Find where the given text appears and provide that cell's center as (X, Y) coordinate. 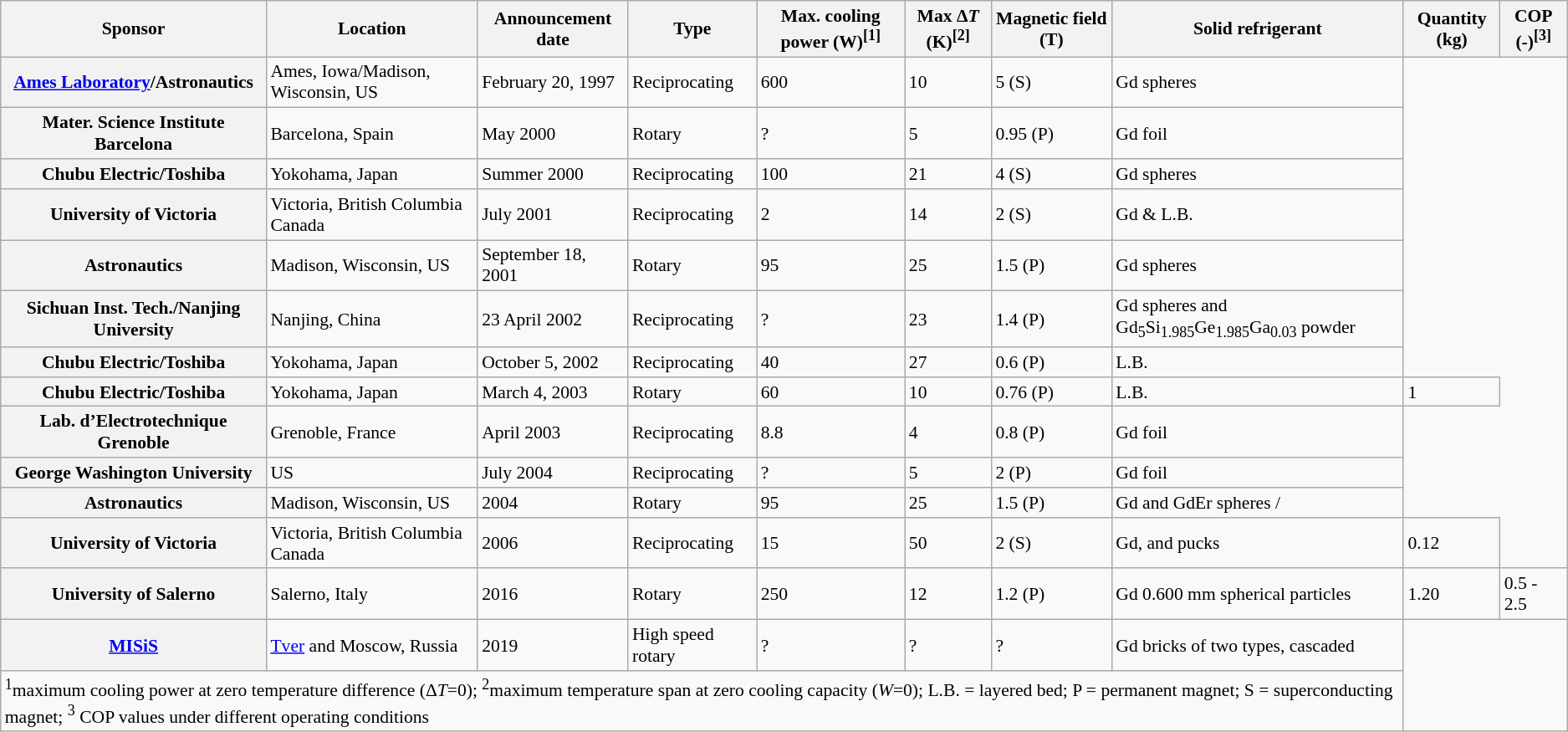
Nanjing, China (371, 320)
Gd and GdEr spheres / (1258, 503)
8.8 (831, 432)
2006 (553, 544)
September 18, 2001 (553, 266)
Gd spheres and Gd5Si1.985Ge1.985Ga0.03 powder (1258, 320)
February 20, 1997 (553, 82)
Salerno, Italy (371, 594)
0.6 (P) (1051, 362)
Lab. d’Electrotechnique Grenoble (134, 432)
University of Salerno (134, 594)
July 2004 (553, 473)
Ames, Iowa/Madison, Wisconsin, US (371, 82)
Type (692, 28)
April 2003 (553, 432)
Gd bricks of two types, cascaded (1258, 646)
Solid refrigerant (1258, 28)
Sichuan Inst. Tech./Nanjing University (134, 320)
Announcement date (553, 28)
12 (948, 594)
23 April 2002 (553, 320)
0.5 - 2.5 (1534, 594)
Max ΔT (K)[2] (948, 28)
4 (S) (1051, 174)
US (371, 473)
1.20 (1452, 594)
Tver and Moscow, Russia (371, 646)
High speed rotary (692, 646)
COP (-)[3] (1534, 28)
Barcelona, Spain (371, 134)
Gd, and pucks (1258, 544)
Location (371, 28)
Grenoble, France (371, 432)
March 4, 2003 (553, 392)
Magnetic field (T) (1051, 28)
60 (831, 392)
MISiS (134, 646)
0.12 (1452, 544)
2016 (553, 594)
1.4 (P) (1051, 320)
Max. cooling power (W)[1] (831, 28)
0.8 (P) (1051, 432)
600 (831, 82)
July 2001 (553, 214)
0.76 (P) (1051, 392)
21 (948, 174)
George Washington University (134, 473)
May 2000 (553, 134)
Mater. Science Institute Barcelona (134, 134)
100 (831, 174)
2 (P) (1051, 473)
14 (948, 214)
Ames Laboratory/Astronautics (134, 82)
5 (S) (1051, 82)
October 5, 2002 (553, 362)
40 (831, 362)
2004 (553, 503)
2 (831, 214)
Gd 0.600 mm spherical particles (1258, 594)
1 (1452, 392)
2019 (553, 646)
27 (948, 362)
1.2 (P) (1051, 594)
23 (948, 320)
Quantity (kg) (1452, 28)
Gd & L.B. (1258, 214)
0.95 (P) (1051, 134)
Sponsor (134, 28)
Summer 2000 (553, 174)
250 (831, 594)
4 (948, 432)
50 (948, 544)
15 (831, 544)
